Detect which cell encompasses the target text, then output its (X, Y) center coordinate. 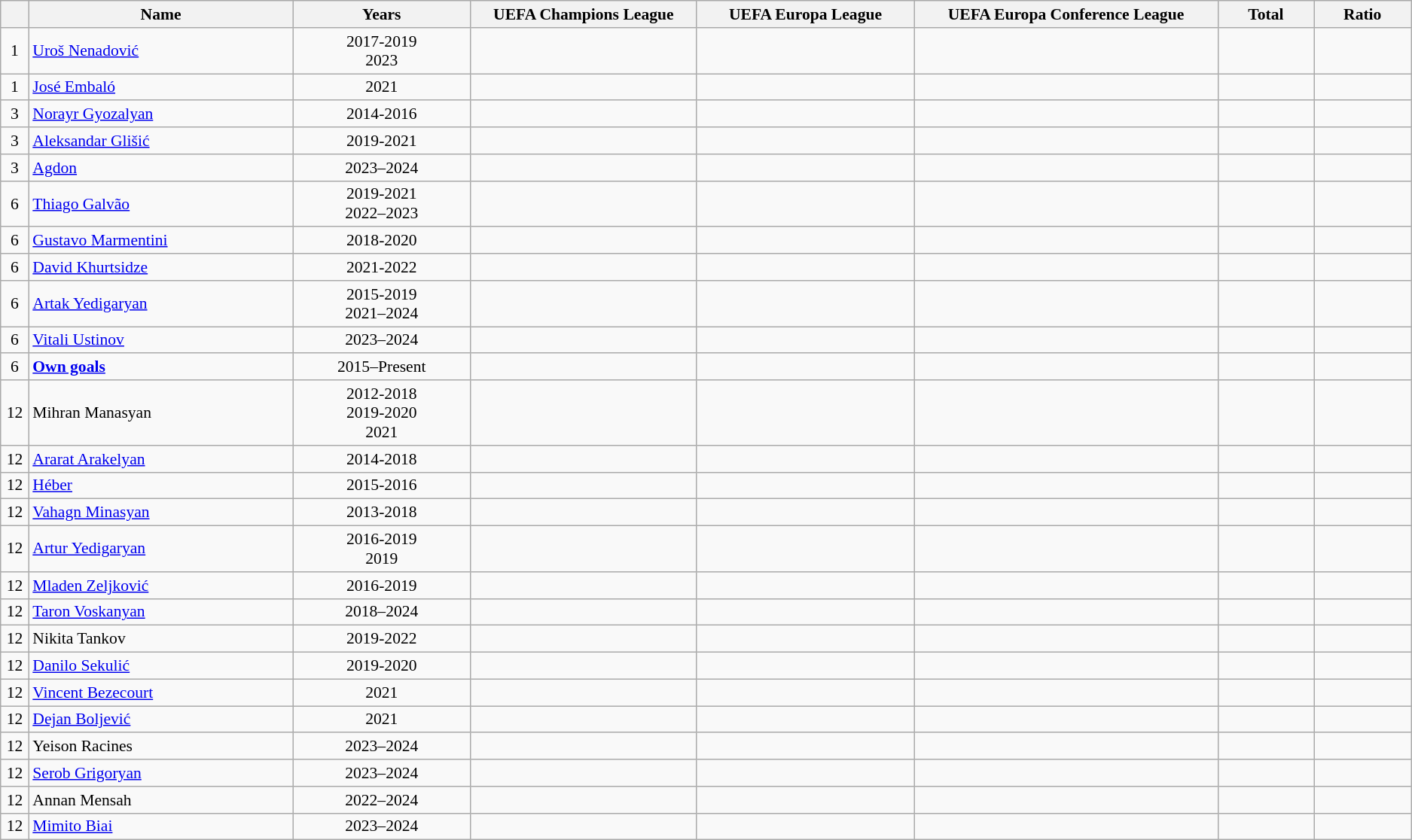
Uroš Nenadović (161, 51)
Mladen Zeljković (161, 586)
2013-2018 (382, 513)
2022–2024 (382, 800)
2015-2016 (382, 485)
Total (1266, 14)
Artak Yedigaryan (161, 304)
José Embaló (161, 87)
2018-2020 (382, 241)
2012-2018 2019-2020 2021 (382, 412)
2021-2022 (382, 267)
Yeison Racines (161, 747)
2019-2022 (382, 639)
2014-2016 (382, 114)
UEFA Europa Conference League (1066, 14)
2017-2019 2023 (382, 51)
Taron Voskanyan (161, 612)
Ararat Arakelyan (161, 459)
Vahagn Minasyan (161, 513)
Vincent Bezecourt (161, 692)
Annan Mensah (161, 800)
Years (382, 14)
Mihran Manasyan (161, 412)
Gustavo Marmentini (161, 241)
Name (161, 14)
2015–Present (382, 367)
Aleksandar Glišić (161, 141)
2019-2021 2022–2023 (382, 203)
Agdon (161, 168)
UEFA Europa League (806, 14)
Artur Yedigaryan (161, 549)
2015-2019 2021–2024 (382, 304)
Thiago Galvão (161, 203)
Vitali Ustinov (161, 340)
Ratio (1363, 14)
Serob Grigoryan (161, 773)
Own goals (161, 367)
UEFA Champions League (584, 14)
Dejan Boljević (161, 720)
2016-2019 2019 (382, 549)
Mimito Biai (161, 826)
2016-2019 (382, 586)
2019-2021 (382, 141)
2019-2020 (382, 666)
Norayr Gyozalyan (161, 114)
David Khurtsidze (161, 267)
2014-2018 (382, 459)
2018–2024 (382, 612)
Héber (161, 485)
Danilo Sekulić (161, 666)
Nikita Tankov (161, 639)
